Determine the (x, y) coordinate at the center of the cell enclosing the given text.  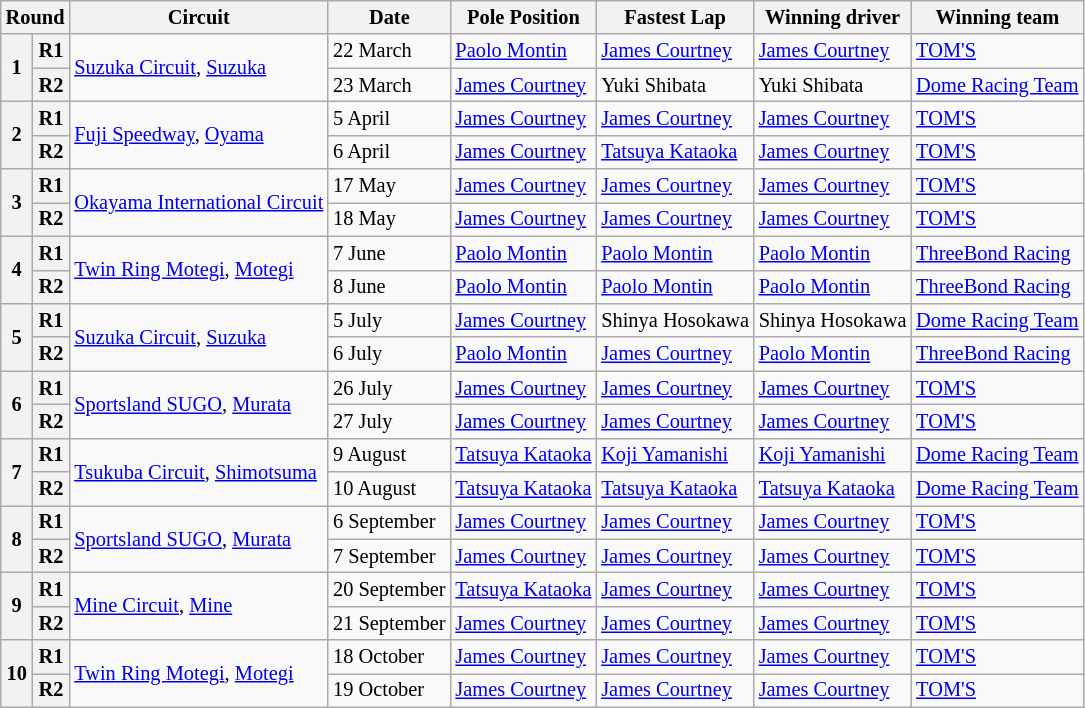
3 (17, 202)
Fuji Speedway, Oyama (198, 134)
1 (17, 68)
5 April (389, 118)
10 August (389, 489)
Round (36, 17)
18 May (389, 219)
Pole Position (523, 17)
26 July (389, 388)
4 (17, 270)
Fastest Lap (674, 17)
21 September (389, 623)
27 July (389, 421)
7 September (389, 556)
Winning driver (832, 17)
2 (17, 134)
20 September (389, 589)
19 October (389, 690)
8 (17, 538)
Date (389, 17)
23 March (389, 85)
Circuit (198, 17)
10 (17, 674)
Mine Circuit, Mine (198, 606)
9 (17, 606)
Winning team (997, 17)
18 October (389, 657)
7 June (389, 253)
9 August (389, 455)
Tsukuba Circuit, Shimotsuma (198, 472)
7 (17, 472)
8 June (389, 287)
17 May (389, 186)
Okayama International Circuit (198, 202)
6 (17, 404)
5 July (389, 320)
22 March (389, 51)
6 April (389, 152)
6 July (389, 354)
5 (17, 336)
6 September (389, 522)
